Find where the given text appears and provide that cell's center as (X, Y) coordinate. 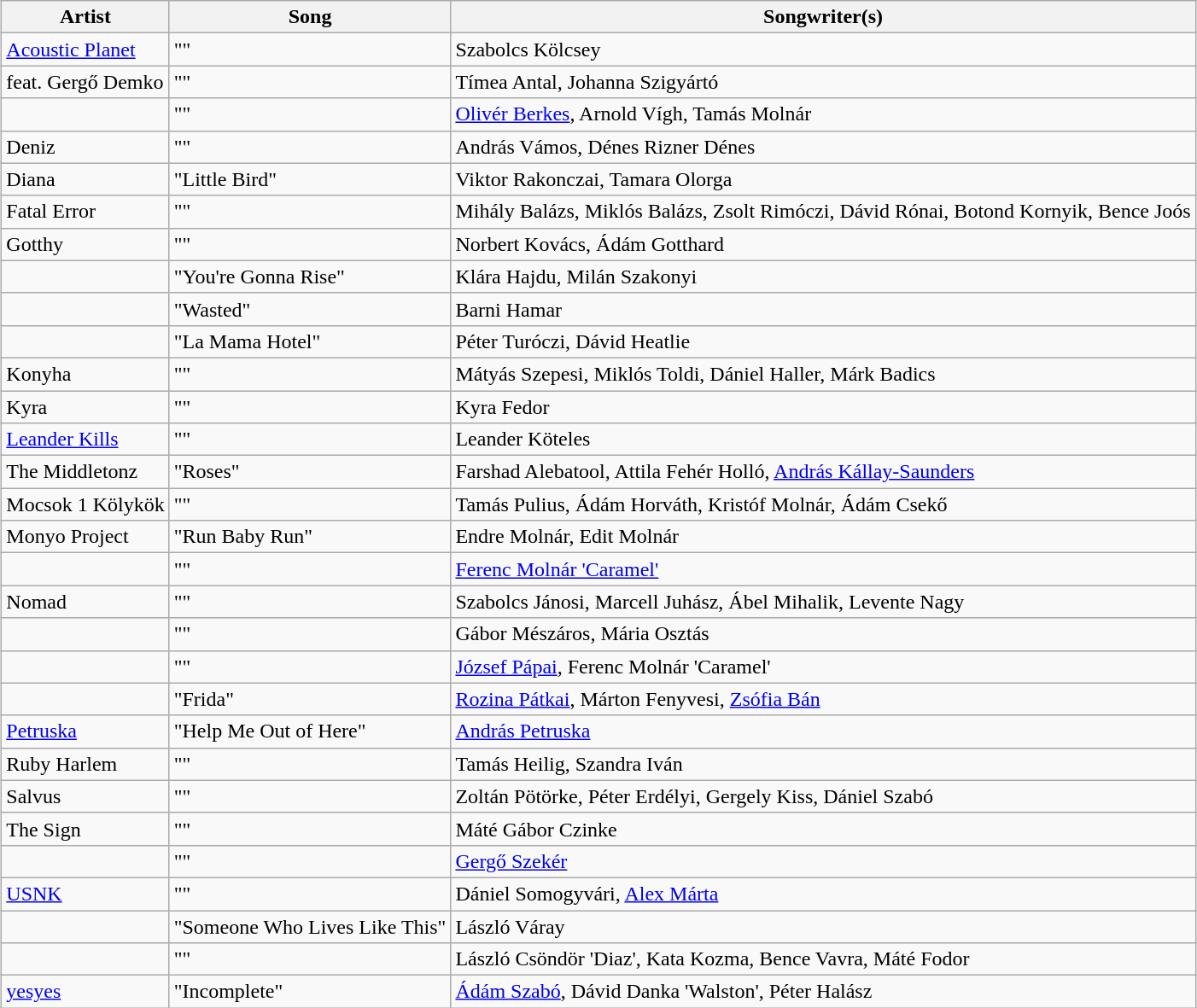
Kyra (85, 407)
"Little Bird" (310, 179)
Diana (85, 179)
"Help Me Out of Here" (310, 731)
Song (310, 17)
Fatal Error (85, 212)
"Run Baby Run" (310, 537)
Konyha (85, 374)
László Váray (823, 926)
Viktor Rakonczai, Tamara Olorga (823, 179)
Leander Kills (85, 440)
Tímea Antal, Johanna Szigyártó (823, 82)
Ádám Szabó, Dávid Danka 'Walston', Péter Halász (823, 992)
Máté Gábor Czinke (823, 829)
Mocsok 1 Kölykök (85, 504)
Petruska (85, 731)
"You're Gonna Rise" (310, 277)
"Incomplete" (310, 992)
Endre Molnár, Edit Molnár (823, 537)
Klára Hajdu, Milán Szakonyi (823, 277)
Ferenc Molnár 'Caramel' (823, 569)
Nomad (85, 602)
Deniz (85, 147)
Kyra Fedor (823, 407)
USNK (85, 894)
Mihály Balázs, Miklós Balázs, Zsolt Rimóczi, Dávid Rónai, Botond Kornyik, Bence Joós (823, 212)
Monyo Project (85, 537)
"Someone Who Lives Like This" (310, 926)
Artist (85, 17)
Gergő Szekér (823, 861)
Rozina Pátkai, Márton Fenyvesi, Zsófia Bán (823, 699)
Norbert Kovács, Ádám Gotthard (823, 244)
Mátyás Szepesi, Miklós Toldi, Dániel Haller, Márk Badics (823, 374)
Ruby Harlem (85, 764)
"Roses" (310, 472)
Barni Hamar (823, 309)
yesyes (85, 992)
Dániel Somogyvári, Alex Márta (823, 894)
András Vámos, Dénes Rizner Dénes (823, 147)
Szabolcs Jánosi, Marcell Juhász, Ábel Mihalik, Levente Nagy (823, 602)
Szabolcs Kölcsey (823, 50)
Leander Köteles (823, 440)
Zoltán Pötörke, Péter Erdélyi, Gergely Kiss, Dániel Szabó (823, 796)
Péter Turóczi, Dávid Heatlie (823, 341)
Tamás Heilig, Szandra Iván (823, 764)
The Middletonz (85, 472)
Olivér Berkes, Arnold Vígh, Tamás Molnár (823, 114)
Gábor Mészáros, Mária Osztás (823, 634)
Salvus (85, 796)
"Wasted" (310, 309)
feat. Gergő Demko (85, 82)
László Csöndör 'Diaz', Kata Kozma, Bence Vavra, Máté Fodor (823, 959)
"La Mama Hotel" (310, 341)
Gotthy (85, 244)
Tamás Pulius, Ádám Horváth, Kristóf Molnár, Ádám Csekő (823, 504)
Farshad Alebatool, Attila Fehér Holló, András Kállay-Saunders (823, 472)
József Pápai, Ferenc Molnár 'Caramel' (823, 667)
Acoustic Planet (85, 50)
András Petruska (823, 731)
Songwriter(s) (823, 17)
"Frida" (310, 699)
The Sign (85, 829)
